Pinpoint the cell where the given text exists, returning its (X, Y) midpoint coordinate. 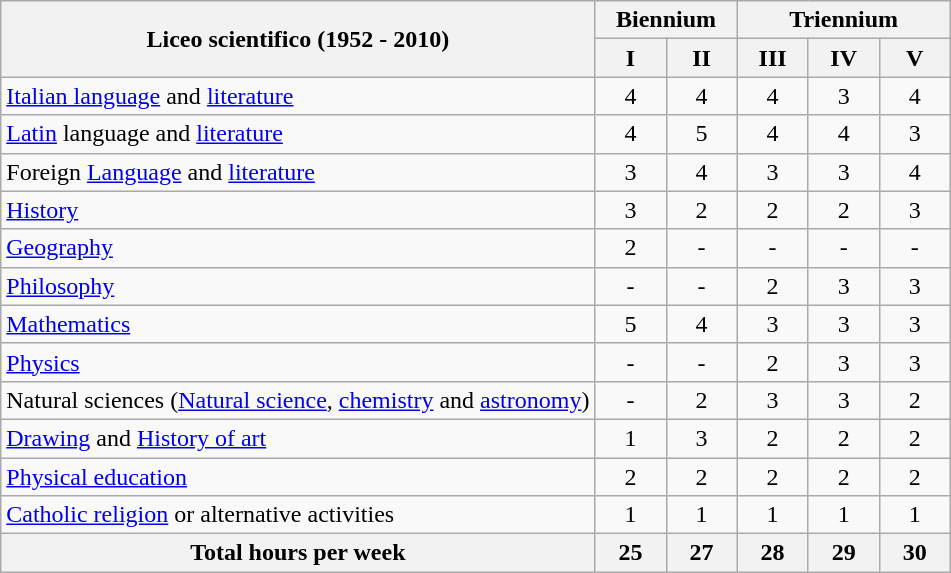
Philosophy (298, 286)
30 (914, 553)
Natural sciences (Natural science, chemistry and astronomy) (298, 400)
V (914, 58)
IV (844, 58)
Physical education (298, 477)
III (772, 58)
Biennium (666, 20)
Italian language and literature (298, 96)
Triennium (844, 20)
29 (844, 553)
Foreign Language and literature (298, 172)
25 (630, 553)
I (630, 58)
Geography (298, 248)
27 (702, 553)
II (702, 58)
History (298, 210)
Physics (298, 362)
Latin language and literature (298, 134)
Catholic religion or alternative activities (298, 515)
28 (772, 553)
Liceo scientifico (1952 - 2010) (298, 39)
Mathematics (298, 324)
Drawing and History of art (298, 438)
Total hours per week (298, 553)
